For the text-containing cell, return its midpoint in [x, y] coordinate format. 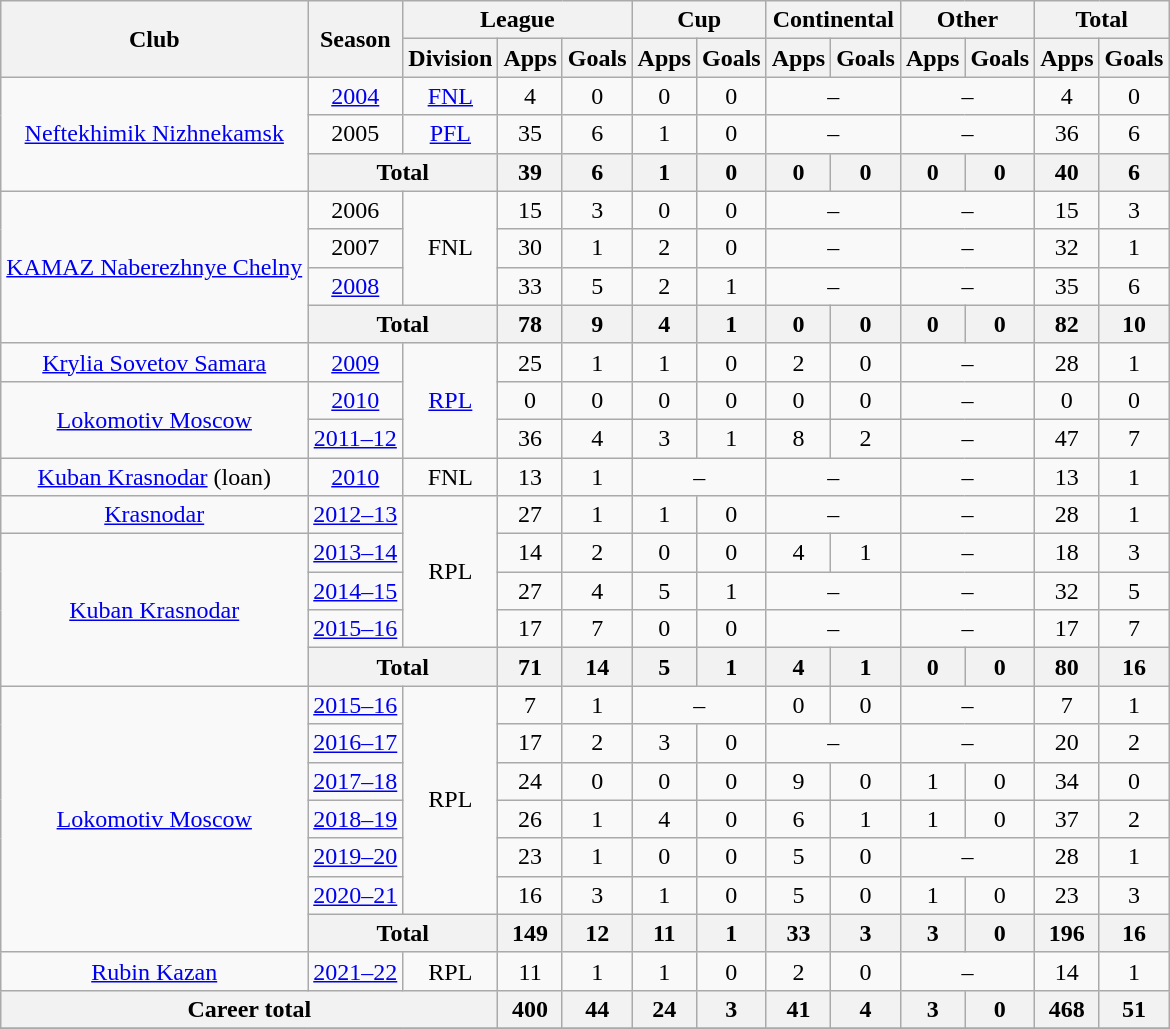
20 [1067, 743]
Cup [699, 20]
2011–12 [356, 438]
2009 [356, 362]
26 [530, 819]
12 [597, 933]
8 [798, 438]
47 [1067, 438]
2004 [356, 96]
51 [1134, 1009]
2013–14 [356, 553]
400 [530, 1009]
18 [1067, 553]
149 [530, 933]
2019–20 [356, 857]
2018–19 [356, 819]
2005 [356, 134]
2021–22 [356, 971]
League [518, 20]
10 [1134, 324]
Club [154, 39]
30 [530, 248]
PFL [450, 134]
Neftekhimik Nizhnekamsk [154, 134]
82 [1067, 324]
2007 [356, 248]
KAMAZ Naberezhnye Chelny [154, 267]
40 [1067, 172]
Career total [250, 1009]
2020–21 [356, 895]
2016–17 [356, 743]
Krasnodar [154, 515]
44 [597, 1009]
2008 [356, 286]
Continental [833, 20]
39 [530, 172]
2012–13 [356, 515]
Season [356, 39]
468 [1067, 1009]
Kuban Krasnodar (loan) [154, 477]
2006 [356, 210]
78 [530, 324]
Rubin Kazan [154, 971]
Krylia Sovetov Samara [154, 362]
Division [450, 58]
37 [1067, 819]
2017–18 [356, 781]
Other [967, 20]
41 [798, 1009]
80 [1067, 667]
196 [1067, 933]
2014–15 [356, 591]
71 [530, 667]
Kuban Krasnodar [154, 610]
34 [1067, 781]
25 [530, 362]
